Search for the cell housing the specified text and yield its [x, y] center coordinate. 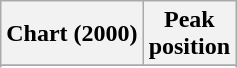
Peakposition [189, 34]
Chart (2000) [72, 34]
